Output the (x, y) coordinate of the center of the cell containing the given text.  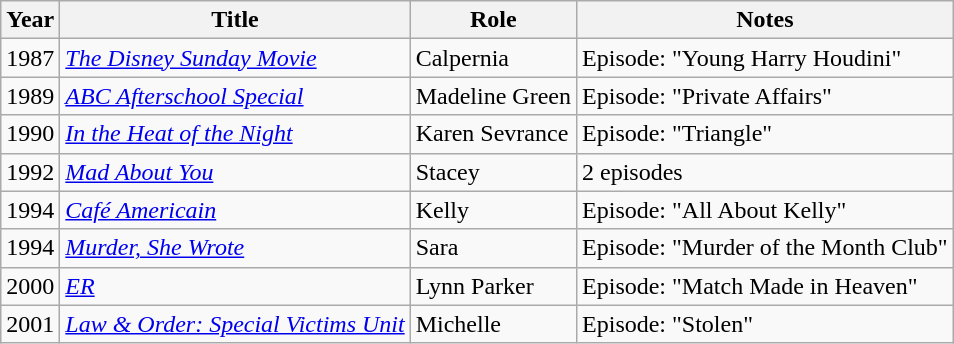
Year (30, 20)
2001 (30, 324)
Michelle (493, 324)
ER (235, 286)
ABC Afterschool Special (235, 96)
Calpernia (493, 58)
2000 (30, 286)
Episode: "Triangle" (766, 134)
Episode: "Young Harry Houdini" (766, 58)
Episode: "Private Affairs" (766, 96)
Kelly (493, 210)
1990 (30, 134)
Episode: "Murder of the Month Club" (766, 248)
Episode: "Match Made in Heaven" (766, 286)
Café Americain (235, 210)
Role (493, 20)
1989 (30, 96)
Episode: "All About Kelly" (766, 210)
Madeline Green (493, 96)
Lynn Parker (493, 286)
The Disney Sunday Movie (235, 58)
Notes (766, 20)
1987 (30, 58)
Title (235, 20)
Stacey (493, 172)
In the Heat of the Night (235, 134)
Sara (493, 248)
Law & Order: Special Victims Unit (235, 324)
Karen Sevrance (493, 134)
1992 (30, 172)
Episode: "Stolen" (766, 324)
2 episodes (766, 172)
Mad About You (235, 172)
Murder, She Wrote (235, 248)
